Provide the [X, Y] coordinate of the cell's center where the given text is located.  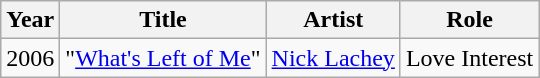
Title [163, 20]
Artist [333, 20]
Role [469, 20]
"What's Left of Me" [163, 58]
Nick Lachey [333, 58]
Love Interest [469, 58]
2006 [30, 58]
Year [30, 20]
